Extract the [X, Y] coordinate from the center of the cell holding the provided text.  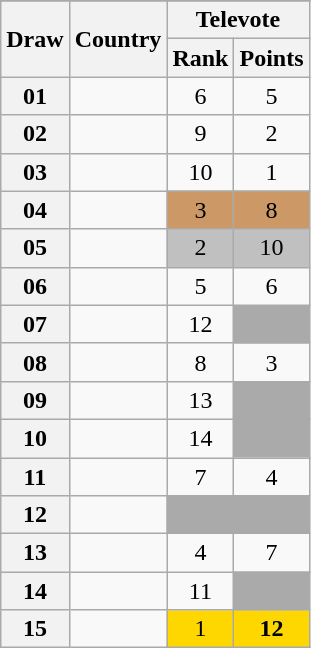
07 [35, 324]
Points [272, 58]
04 [35, 210]
08 [35, 362]
01 [35, 96]
05 [35, 248]
15 [35, 629]
03 [35, 172]
09 [35, 400]
Rank [200, 58]
02 [35, 134]
06 [35, 286]
Draw [35, 39]
Televote [238, 20]
9 [200, 134]
Country [118, 39]
